Provide the [x, y] coordinate of the cell's center where the given text is located.  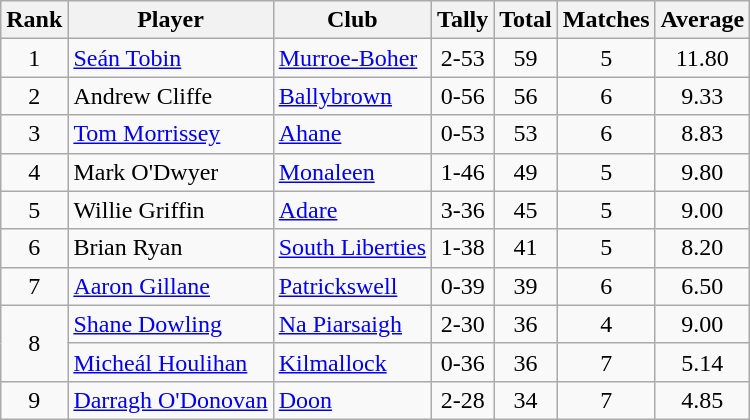
11.80 [702, 58]
Shane Dowling [170, 324]
9.80 [702, 172]
49 [526, 172]
Adare [352, 210]
Rank [34, 20]
56 [526, 96]
8.83 [702, 134]
8 [34, 343]
5.14 [702, 362]
Doon [352, 400]
8.20 [702, 248]
1-46 [463, 172]
34 [526, 400]
Total [526, 20]
Ahane [352, 134]
3-36 [463, 210]
Brian Ryan [170, 248]
Monaleen [352, 172]
Matches [606, 20]
Tally [463, 20]
0-53 [463, 134]
6.50 [702, 286]
Patrickswell [352, 286]
3 [34, 134]
9 [34, 400]
Average [702, 20]
1-38 [463, 248]
Kilmallock [352, 362]
Player [170, 20]
4.85 [702, 400]
Micheál Houlihan [170, 362]
Darragh O'Donovan [170, 400]
Club [352, 20]
53 [526, 134]
9.33 [702, 96]
Aaron Gillane [170, 286]
Tom Morrissey [170, 134]
2-53 [463, 58]
South Liberties [352, 248]
45 [526, 210]
1 [34, 58]
Seán Tobin [170, 58]
0-36 [463, 362]
Ballybrown [352, 96]
39 [526, 286]
59 [526, 58]
Mark O'Dwyer [170, 172]
2-30 [463, 324]
Murroe-Boher [352, 58]
0-39 [463, 286]
2 [34, 96]
0-56 [463, 96]
2-28 [463, 400]
41 [526, 248]
Willie Griffin [170, 210]
Andrew Cliffe [170, 96]
Na Piarsaigh [352, 324]
